Find where the given text appears and provide that cell's center as (x, y) coordinate. 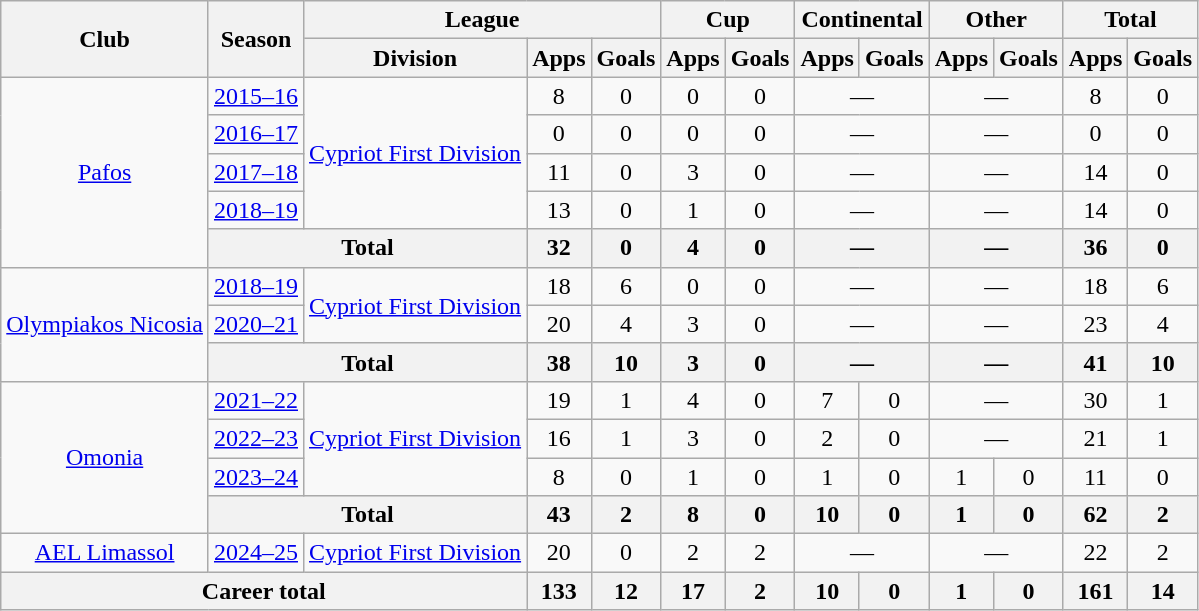
23 (1095, 324)
43 (559, 515)
133 (559, 591)
38 (559, 362)
2022–23 (256, 438)
2021–22 (256, 400)
Continental (862, 20)
62 (1095, 515)
16 (559, 438)
Other (996, 20)
2016–17 (256, 134)
Season (256, 39)
Division (416, 58)
12 (626, 591)
13 (559, 210)
Club (105, 39)
Olympiakos Nicosia (105, 324)
17 (693, 591)
32 (559, 248)
161 (1095, 591)
Career total (264, 591)
19 (559, 400)
2017–18 (256, 172)
22 (1095, 553)
Pafos (105, 172)
7 (827, 400)
League (482, 20)
21 (1095, 438)
2024–25 (256, 553)
AEL Limassol (105, 553)
Omonia (105, 457)
2020–21 (256, 324)
36 (1095, 248)
2023–24 (256, 477)
30 (1095, 400)
41 (1095, 362)
2015–16 (256, 96)
Cup (728, 20)
